Determine the [X, Y] coordinate at the center of the cell enclosing the given text.  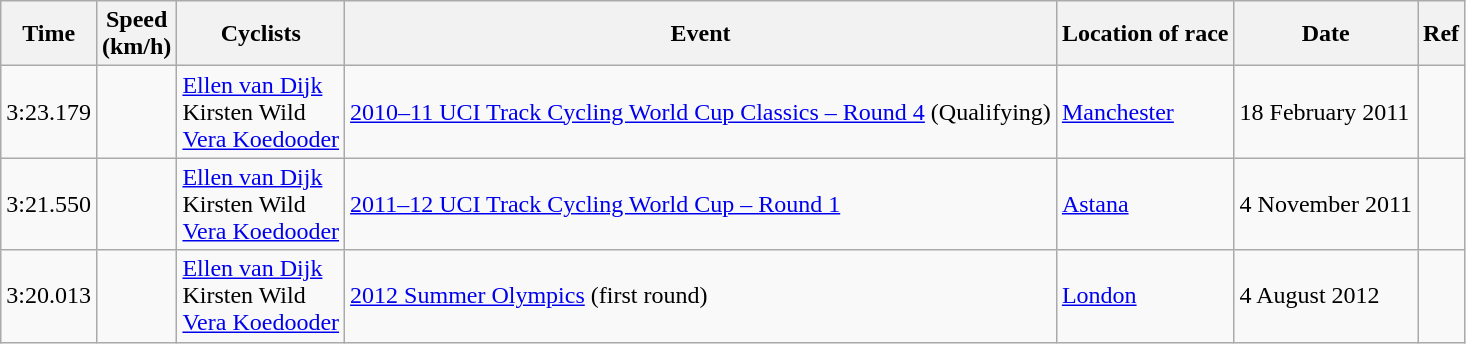
18 February 2011 [1326, 112]
Date [1326, 34]
Cyclists [261, 34]
4 November 2011 [1326, 204]
Speed(km/h) [136, 34]
London [1145, 296]
3:21.550 [49, 204]
Location of race [1145, 34]
2011–12 UCI Track Cycling World Cup – Round 1 [701, 204]
Event [701, 34]
2012 Summer Olympics (first round) [701, 296]
Manchester [1145, 112]
4 August 2012 [1326, 296]
Ref [1442, 34]
2010–11 UCI Track Cycling World Cup Classics – Round 4 (Qualifying) [701, 112]
Time [49, 34]
Astana [1145, 204]
3:20.013 [49, 296]
3:23.179 [49, 112]
